Return (X, Y) of the center of cell containing provided text 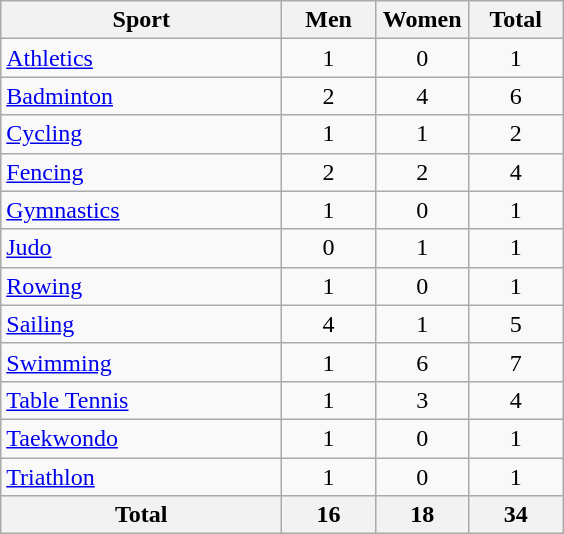
Table Tennis (142, 400)
Fencing (142, 172)
Rowing (142, 286)
3 (422, 400)
Judo (142, 248)
Gymnastics (142, 210)
Triathlon (142, 477)
Cycling (142, 134)
16 (329, 515)
Women (422, 20)
7 (516, 362)
5 (516, 324)
Taekwondo (142, 438)
Men (329, 20)
Badminton (142, 96)
Sailing (142, 324)
18 (422, 515)
Sport (142, 20)
Swimming (142, 362)
Athletics (142, 58)
34 (516, 515)
